Return the [X, Y] coordinate for the center point of the cell that contains the specified text.  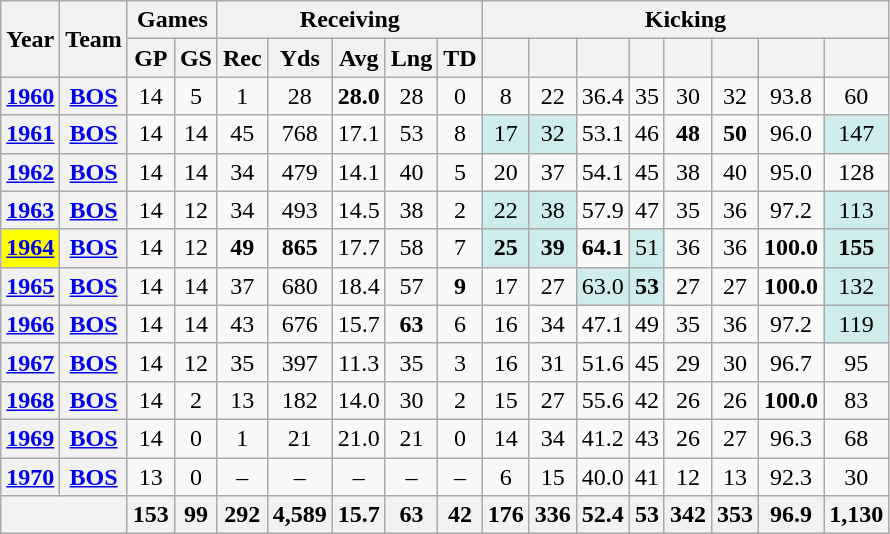
Receiving [350, 20]
9 [460, 286]
4,589 [300, 515]
128 [856, 172]
336 [552, 515]
353 [734, 515]
51 [646, 248]
Rec [242, 58]
17.1 [358, 134]
Year [30, 39]
51.6 [602, 362]
96.3 [792, 438]
25 [506, 248]
Lng [411, 58]
53.1 [602, 134]
Kicking [685, 20]
GS [196, 58]
52.4 [602, 515]
18.4 [358, 286]
493 [300, 210]
96.7 [792, 362]
99 [196, 515]
11.3 [358, 362]
292 [242, 515]
132 [856, 286]
153 [150, 515]
39 [552, 248]
50 [734, 134]
93.8 [792, 96]
64.1 [602, 248]
7 [460, 248]
95.0 [792, 172]
Games [172, 20]
17.7 [358, 248]
41 [646, 477]
57.9 [602, 210]
Team [94, 39]
Yds [300, 58]
46 [646, 134]
48 [688, 134]
57 [411, 286]
1969 [30, 438]
54.1 [602, 172]
155 [856, 248]
Avg [358, 58]
1,130 [856, 515]
1963 [30, 210]
21.0 [358, 438]
1968 [30, 400]
342 [688, 515]
1961 [30, 134]
176 [506, 515]
1966 [30, 324]
14.5 [358, 210]
14.0 [358, 400]
96.0 [792, 134]
41.2 [602, 438]
182 [300, 400]
147 [856, 134]
20 [506, 172]
31 [552, 362]
28.0 [358, 96]
676 [300, 324]
55.6 [602, 400]
47 [646, 210]
397 [300, 362]
1964 [30, 248]
1960 [30, 96]
768 [300, 134]
14.1 [358, 172]
GP [150, 58]
96.9 [792, 515]
68 [856, 438]
63.0 [602, 286]
113 [856, 210]
29 [688, 362]
680 [300, 286]
479 [300, 172]
83 [856, 400]
1965 [30, 286]
1962 [30, 172]
40.0 [602, 477]
95 [856, 362]
1967 [30, 362]
3 [460, 362]
865 [300, 248]
47.1 [602, 324]
1970 [30, 477]
36.4 [602, 96]
119 [856, 324]
92.3 [792, 477]
58 [411, 248]
60 [856, 96]
TD [460, 58]
